Detect which cell encompasses the target text, then output its (X, Y) center coordinate. 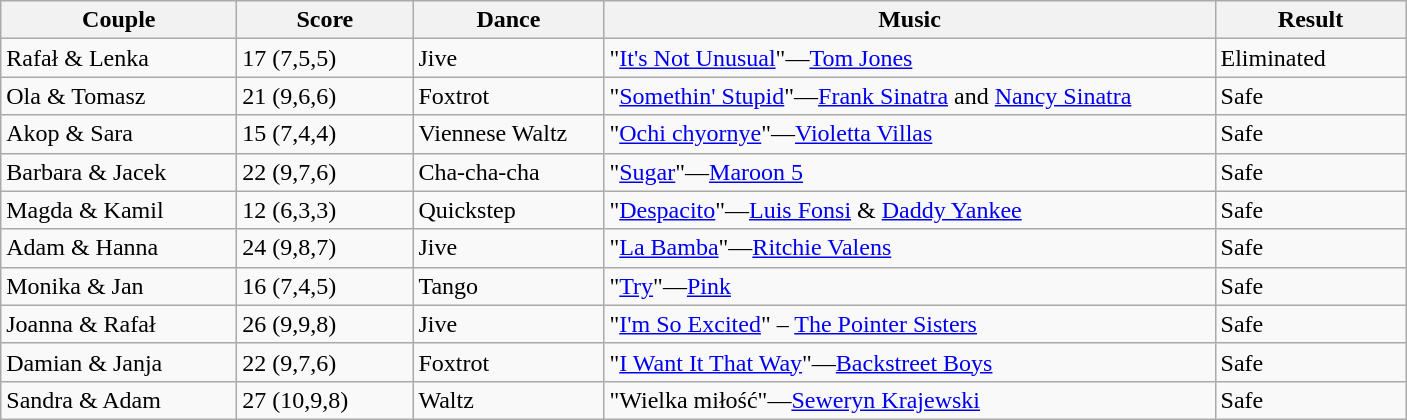
"I Want It That Way"—Backstreet Boys (910, 362)
Couple (119, 20)
Magda & Kamil (119, 210)
"Despacito"—Luis Fonsi & Daddy Yankee (910, 210)
Monika & Jan (119, 286)
"Wielka miłość"—Seweryn Krajewski (910, 400)
Waltz (508, 400)
Joanna & Rafał (119, 324)
15 (7,4,4) (325, 134)
Music (910, 20)
Sandra & Adam (119, 400)
"Sugar"—Maroon 5 (910, 172)
Tango (508, 286)
24 (9,8,7) (325, 248)
Cha-cha-cha (508, 172)
Damian & Janja (119, 362)
Score (325, 20)
Dance (508, 20)
"Ochi chyornye"—Violetta Villas (910, 134)
"It's Not Unusual"—Tom Jones (910, 58)
Adam & Hanna (119, 248)
Ola & Tomasz (119, 96)
27 (10,9,8) (325, 400)
Akop & Sara (119, 134)
12 (6,3,3) (325, 210)
Result (1310, 20)
17 (7,5,5) (325, 58)
26 (9,9,8) (325, 324)
"Somethin' Stupid"—Frank Sinatra and Nancy Sinatra (910, 96)
Barbara & Jacek (119, 172)
Quickstep (508, 210)
"Try"—Pink (910, 286)
"La Bamba"—Ritchie Valens (910, 248)
Viennese Waltz (508, 134)
Eliminated (1310, 58)
21 (9,6,6) (325, 96)
16 (7,4,5) (325, 286)
Rafał & Lenka (119, 58)
"I'm So Excited" – The Pointer Sisters (910, 324)
